Find where the given text appears and provide that cell's center as (X, Y) coordinate. 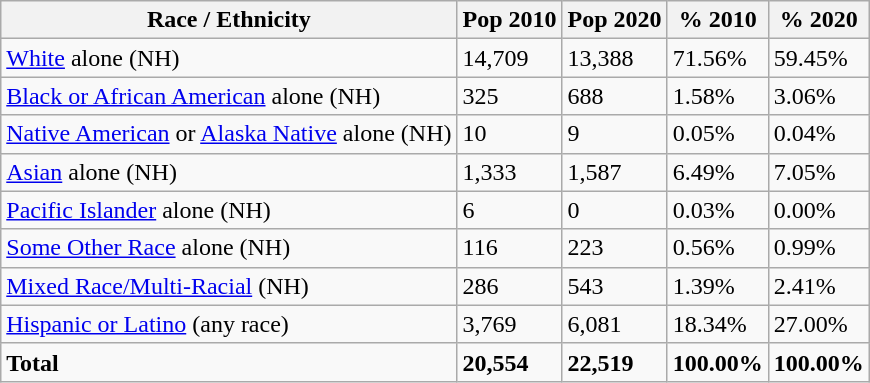
14,709 (510, 58)
1,587 (614, 172)
688 (614, 96)
Pacific Islander alone (NH) (229, 210)
Total (229, 362)
% 2020 (818, 20)
59.45% (818, 58)
6 (510, 210)
% 2010 (718, 20)
Native American or Alaska Native alone (NH) (229, 134)
Mixed Race/Multi-Racial (NH) (229, 286)
223 (614, 248)
2.41% (818, 286)
Hispanic or Latino (any race) (229, 324)
White alone (NH) (229, 58)
3.06% (818, 96)
0 (614, 210)
286 (510, 286)
7.05% (818, 172)
10 (510, 134)
18.34% (718, 324)
0.56% (718, 248)
27.00% (818, 324)
22,519 (614, 362)
1,333 (510, 172)
1.39% (718, 286)
13,388 (614, 58)
3,769 (510, 324)
116 (510, 248)
20,554 (510, 362)
71.56% (718, 58)
0.04% (818, 134)
0.99% (818, 248)
325 (510, 96)
543 (614, 286)
Some Other Race alone (NH) (229, 248)
0.03% (718, 210)
Asian alone (NH) (229, 172)
0.05% (718, 134)
1.58% (718, 96)
9 (614, 134)
Pop 2010 (510, 20)
6.49% (718, 172)
6,081 (614, 324)
Pop 2020 (614, 20)
Race / Ethnicity (229, 20)
0.00% (818, 210)
Black or African American alone (NH) (229, 96)
